Detect which cell encompasses the target text, then output its (X, Y) center coordinate. 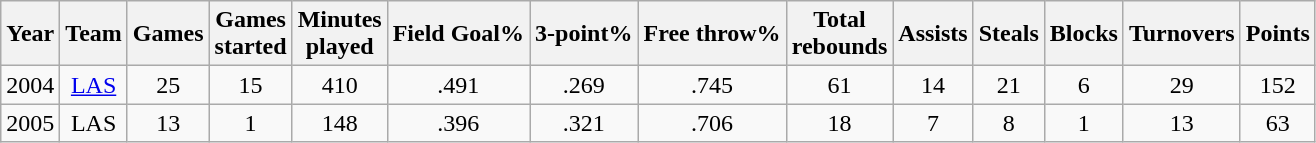
Team (94, 34)
8 (1008, 123)
Turnovers (1182, 34)
Year (30, 34)
.269 (584, 85)
.745 (712, 85)
Blocks (1084, 34)
21 (1008, 85)
7 (933, 123)
18 (840, 123)
2005 (30, 123)
.706 (712, 123)
3-point% (584, 34)
.491 (458, 85)
2004 (30, 85)
6 (1084, 85)
61 (840, 85)
Minutesplayed (340, 34)
Free throw% (712, 34)
29 (1182, 85)
Points (1278, 34)
25 (168, 85)
15 (250, 85)
148 (340, 123)
Steals (1008, 34)
.321 (584, 123)
410 (340, 85)
Assists (933, 34)
Gamesstarted (250, 34)
Totalrebounds (840, 34)
152 (1278, 85)
63 (1278, 123)
.396 (458, 123)
Games (168, 34)
14 (933, 85)
Field Goal% (458, 34)
